Output the (x, y) coordinate of the center of the cell containing the given text.  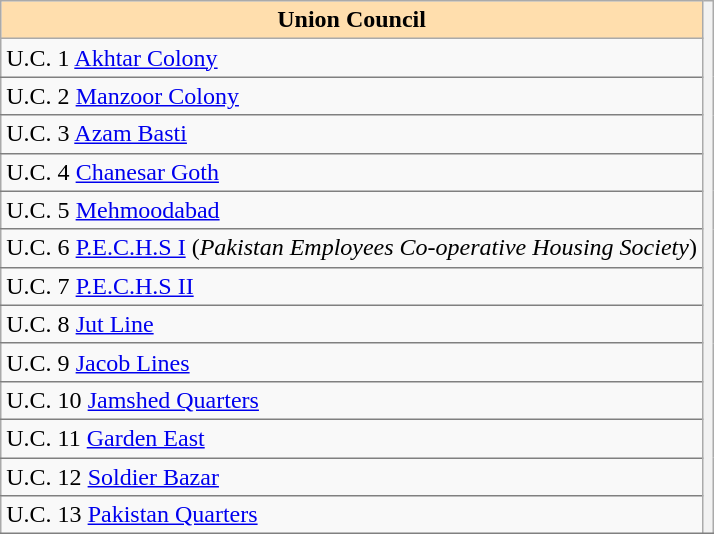
U.C. 3 Azam Basti (352, 134)
U.C. 5 Mehmoodabad (352, 210)
U.C. 9 Jacob Lines (352, 362)
Union Council (352, 20)
U.C. 11 Garden East (352, 438)
U.C. 7 P.E.C.H.S II (352, 286)
U.C. 6 P.E.C.H.S I (Pakistan Employees Co-operative Housing Society) (352, 248)
U.C. 8 Jut Line (352, 324)
U.C. 12 Soldier Bazar (352, 477)
U.C. 1 Akhtar Colony (352, 58)
U.C. 13 Pakistan Quarters (352, 515)
U.C. 2 Manzoor Colony (352, 96)
U.C. 4 Chanesar Goth (352, 172)
U.C. 10 Jamshed Quarters (352, 400)
